Capture the cell that displays the provided text and extract its (x, y) central coordinate. 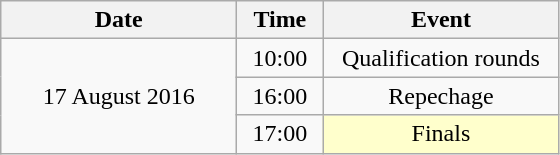
Event (441, 20)
Date (119, 20)
10:00 (280, 58)
17:00 (280, 134)
Time (280, 20)
Repechage (441, 96)
17 August 2016 (119, 96)
Qualification rounds (441, 58)
16:00 (280, 96)
Finals (441, 134)
